Return the [x, y] coordinate for the center point of the cell that contains the specified text.  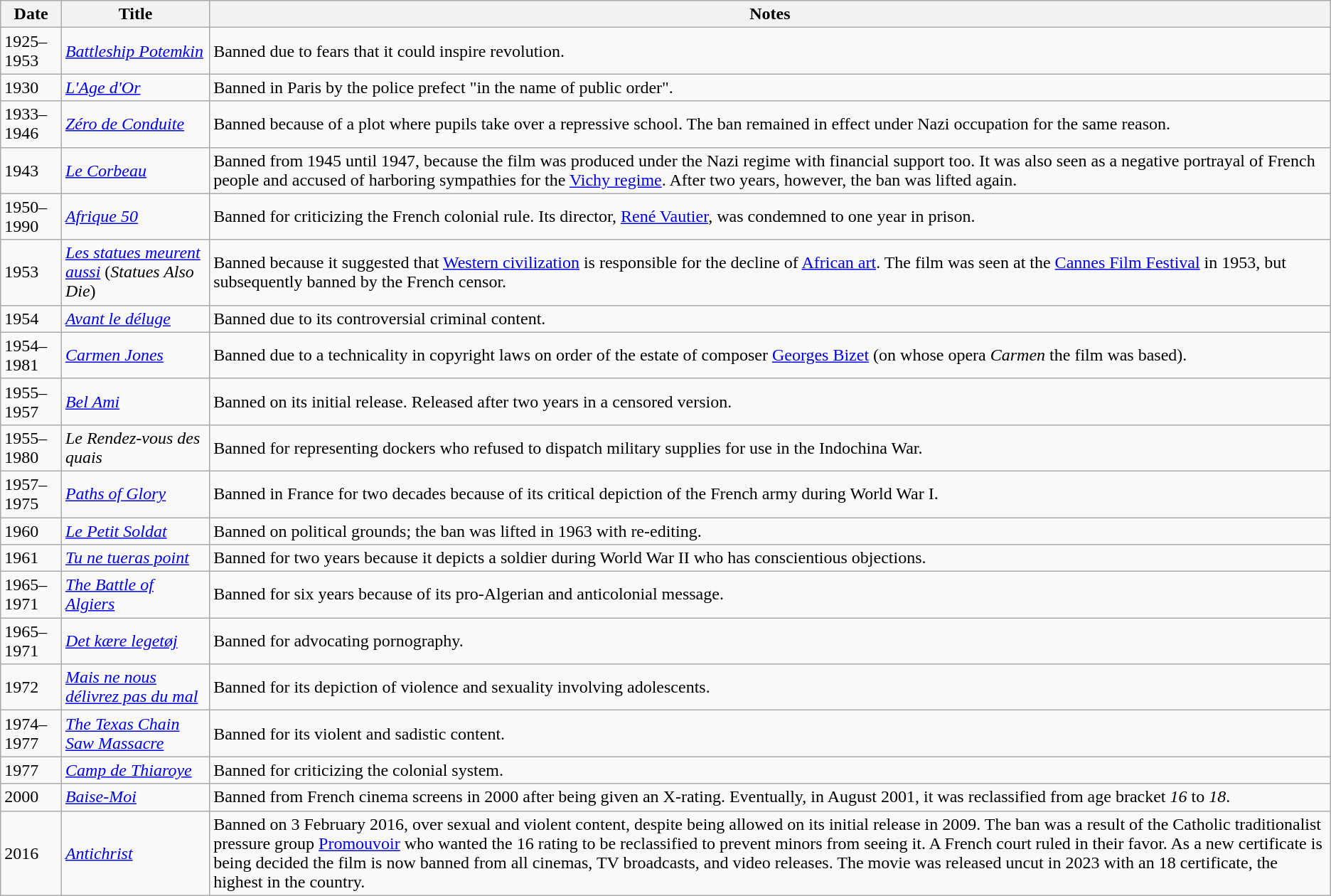
Date [31, 14]
Title [135, 14]
1960 [31, 531]
1977 [31, 770]
Banned for representing dockers who refused to dispatch military supplies for use in the Indochina War. [771, 448]
1957–1975 [31, 494]
1974–1977 [31, 734]
Banned for its depiction of violence and sexuality involving adolescents. [771, 687]
1955–1980 [31, 448]
Antichrist [135, 853]
1972 [31, 687]
Paths of Glory [135, 494]
Banned for six years because of its pro-Algerian and anticolonial message. [771, 594]
2000 [31, 797]
Mais ne nous délivrez pas du mal [135, 687]
1930 [31, 87]
Banned in France for two decades because of its critical depiction of the French army during World War I. [771, 494]
1933–1946 [31, 124]
Notes [771, 14]
Banned from French cinema screens in 2000 after being given an X-rating. Eventually, in August 2001, it was reclassified from age bracket 16 to 18. [771, 797]
1961 [31, 558]
1954–1981 [31, 356]
Tu ne tueras point [135, 558]
1943 [31, 171]
Banned due to fears that it could inspire revolution. [771, 51]
Avant le déluge [135, 319]
Bel Ami [135, 401]
Battleship Potemkin [135, 51]
1954 [31, 319]
Banned for two years because it depicts a soldier during World War II who has conscientious objections. [771, 558]
2016 [31, 853]
Le Corbeau [135, 171]
The Battle of Algiers [135, 594]
Det kære legetøj [135, 641]
Banned for its violent and sadistic content. [771, 734]
1925–1953 [31, 51]
Banned on its initial release. Released after two years in a censored version. [771, 401]
Banned for criticizing the French colonial rule. Its director, René Vautier, was condemned to one year in prison. [771, 216]
1950–1990 [31, 216]
Baise-Moi [135, 797]
Les statues meurent aussi (Statues Also Die) [135, 272]
Banned in Paris by the police prefect "in the name of public order". [771, 87]
Le Petit Soldat [135, 531]
Banned for advocating pornography. [771, 641]
Banned due to its controversial criminal content. [771, 319]
Camp de Thiaroye [135, 770]
Le Rendez-vous des quais [135, 448]
1953 [31, 272]
Banned because of a plot where pupils take over a repressive school. The ban remained in effect under Nazi occupation for the same reason. [771, 124]
1955–1957 [31, 401]
The Texas Chain Saw Massacre [135, 734]
Banned due to a technicality in copyright laws on order of the estate of composer Georges Bizet (on whose opera Carmen the film was based). [771, 356]
Banned for criticizing the colonial system. [771, 770]
Afrique 50 [135, 216]
Banned on political grounds; the ban was lifted in 1963 with re-editing. [771, 531]
L'Age d'Or [135, 87]
Zéro de Conduite [135, 124]
Carmen Jones [135, 356]
